For the text-containing cell, return its midpoint in [X, Y] coordinate format. 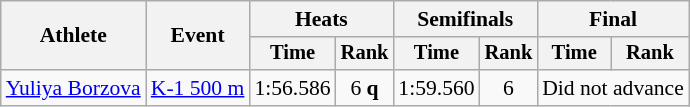
6 [509, 88]
Athlete [74, 36]
Final [613, 19]
Semifinals [465, 19]
K-1 500 m [198, 88]
Heats [321, 19]
1:59.560 [436, 88]
Did not advance [613, 88]
1:56.586 [292, 88]
Yuliya Borzova [74, 88]
6 q [365, 88]
Event [198, 36]
